Extract the (X, Y) coordinate from the center of the cell holding the provided text.  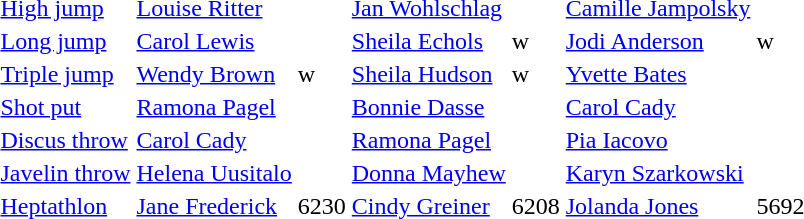
Yvette Bates (658, 74)
Donna Mayhew (428, 173)
Pia Iacovo (658, 140)
Carol Lewis (214, 41)
Wendy Brown (214, 74)
Bonnie Dasse (428, 107)
Sheila Echols (428, 41)
Helena Uusitalo (214, 173)
Jodi Anderson (658, 41)
Sheila Hudson (428, 74)
Karyn Szarkowski (658, 173)
